Return the [X, Y] coordinate for the center point of the cell that contains the specified text.  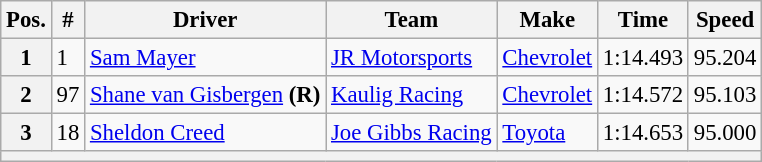
Make [547, 20]
Pos. [26, 20]
95.000 [724, 133]
18 [68, 133]
Joe Gibbs Racing [412, 133]
Team [412, 20]
Sam Mayer [206, 58]
3 [26, 133]
Kaulig Racing [412, 95]
95.204 [724, 58]
1:14.493 [642, 58]
97 [68, 95]
1:14.572 [642, 95]
2 [26, 95]
1:14.653 [642, 133]
Toyota [547, 133]
Sheldon Creed [206, 133]
Speed [724, 20]
Time [642, 20]
# [68, 20]
Shane van Gisbergen (R) [206, 95]
Driver [206, 20]
95.103 [724, 95]
JR Motorsports [412, 58]
